Pinpoint the cell where the given text exists, returning its (X, Y) midpoint coordinate. 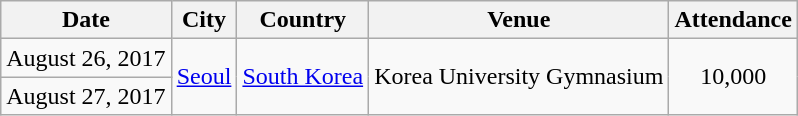
Korea University Gymnasium (519, 77)
Venue (519, 20)
Seoul (204, 77)
South Korea (303, 77)
Attendance (733, 20)
10,000 (733, 77)
City (204, 20)
August 27, 2017 (86, 96)
Country (303, 20)
August 26, 2017 (86, 58)
Date (86, 20)
